Output the (x, y) coordinate of the center of the cell containing the given text.  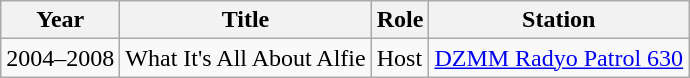
Title (246, 20)
Station (559, 20)
Role (400, 20)
What It's All About Alfie (246, 58)
DZMM Radyo Patrol 630 (559, 58)
Year (60, 20)
2004–2008 (60, 58)
Host (400, 58)
